Search for the cell housing the specified text and yield its (x, y) center coordinate. 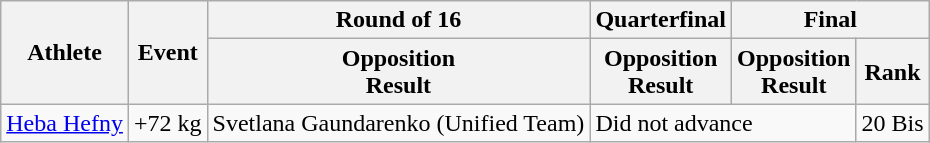
20 Bis (892, 123)
Round of 16 (398, 20)
Athlete (65, 52)
Heba Hefny (65, 123)
Svetlana Gaundarenko (Unified Team) (398, 123)
Quarterfinal (661, 20)
Event (168, 52)
Final (831, 20)
Rank (892, 72)
+72 kg (168, 123)
Did not advance (723, 123)
